Capture the cell that displays the provided text and extract its [X, Y] central coordinate. 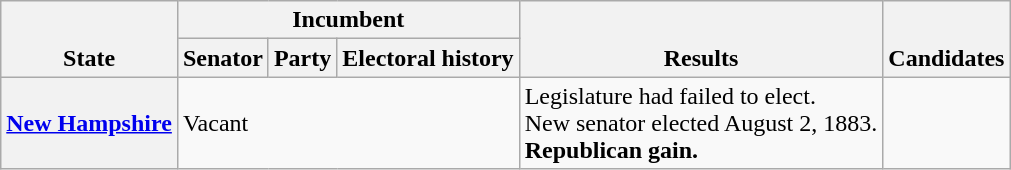
Candidates [946, 39]
New Hampshire [90, 123]
Party [302, 58]
Electoral history [428, 58]
State [90, 39]
Vacant [348, 123]
Senator [222, 58]
Incumbent [348, 20]
Results [701, 39]
Legislature had failed to elect.New senator elected August 2, 1883.Republican gain. [701, 123]
